Find where the given text appears and provide that cell's center as (x, y) coordinate. 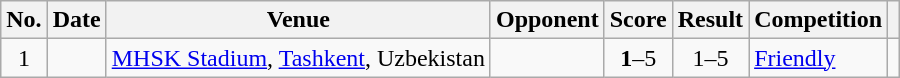
Competition (818, 20)
MHSK Stadium, Tashkent, Uzbekistan (298, 58)
Score (638, 20)
Date (76, 20)
Result (710, 20)
Opponent (547, 20)
Friendly (818, 58)
Venue (298, 20)
No. (24, 20)
1 (24, 58)
